Pinpoint the cell where the given text exists, returning its (x, y) midpoint coordinate. 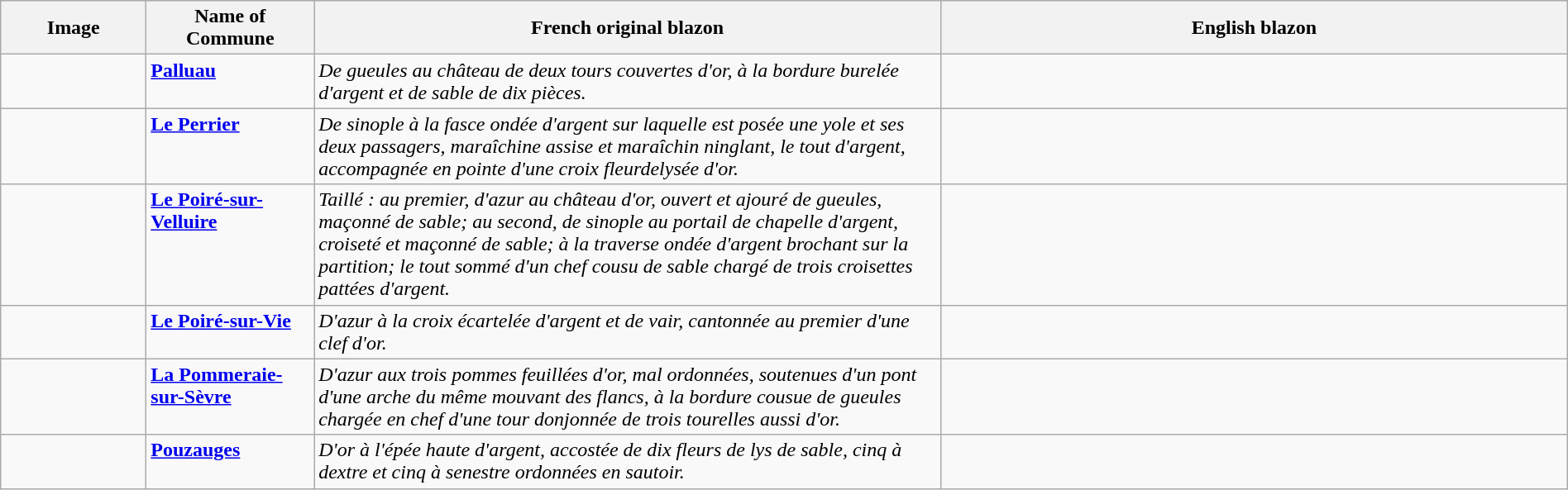
Pouzauges (230, 461)
French original blazon (628, 28)
Palluau (230, 81)
D'azur à la croix écartelée d'argent et de vair, cantonnée au premier d'une clef d'or. (628, 332)
La Pommeraie-sur-Sèvre (230, 397)
De gueules au château de deux tours couvertes d'or, à la bordure burelée d'argent et de sable de dix pièces. (628, 81)
Le Perrier (230, 146)
Le Poiré-sur-Vie (230, 332)
Image (74, 28)
English blazon (1254, 28)
Name of Commune (230, 28)
D'or à l'épée haute d'argent, accostée de dix fleurs de lys de sable, cinq à dextre et cinq à senestre ordonnées en sautoir. (628, 461)
Le Poiré-sur-Velluire (230, 245)
